Determine the (x, y) coordinate at the center of the cell enclosing the given text.  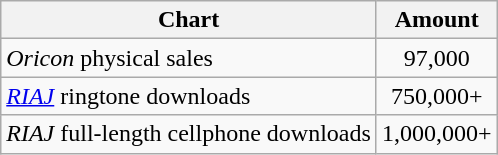
1,000,000+ (436, 134)
750,000+ (436, 96)
RIAJ full-length cellphone downloads (189, 134)
97,000 (436, 58)
RIAJ ringtone downloads (189, 96)
Oricon physical sales (189, 58)
Amount (436, 20)
Chart (189, 20)
